Capture the cell that displays the provided text and extract its (X, Y) central coordinate. 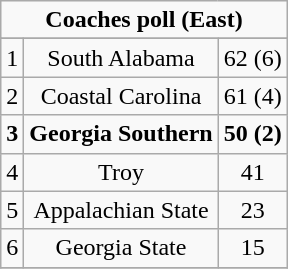
South Alabama (121, 58)
23 (252, 210)
Troy (121, 172)
4 (12, 172)
1 (12, 58)
Coastal Carolina (121, 96)
50 (2) (252, 134)
6 (12, 248)
41 (252, 172)
Coaches poll (East) (144, 20)
3 (12, 134)
Georgia State (121, 248)
15 (252, 248)
Appalachian State (121, 210)
61 (4) (252, 96)
Georgia Southern (121, 134)
62 (6) (252, 58)
2 (12, 96)
5 (12, 210)
